Extract the [X, Y] coordinate from the center of the cell holding the provided text.  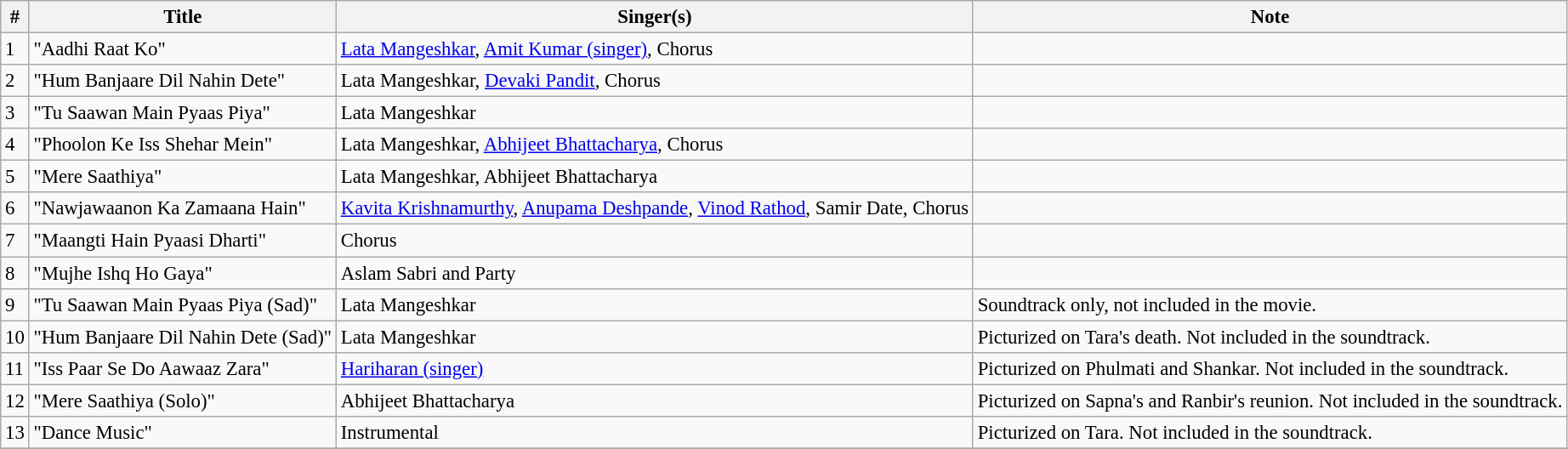
"Mere Saathiya" [182, 177]
"Tu Saawan Main Pyaas Piya (Sad)" [182, 304]
Picturized on Tara's death. Not included in the soundtrack. [1270, 337]
Chorus [655, 241]
Soundtrack only, not included in the movie. [1270, 304]
Lata Mangeshkar, Amit Kumar (singer), Chorus [655, 49]
"Iss Paar Se Do Aawaaz Zara" [182, 368]
"Nawjawaanon Ka Zamaana Hain" [182, 208]
13 [15, 433]
"Tu Saawan Main Pyaas Piya" [182, 113]
3 [15, 113]
"Aadhi Raat Ko" [182, 49]
Aslam Sabri and Party [655, 273]
Abhijeet Bhattacharya [655, 401]
# [15, 17]
Lata Mangeshkar, Devaki Pandit, Chorus [655, 81]
Picturized on Tara. Not included in the soundtrack. [1270, 433]
Picturized on Phulmati and Shankar. Not included in the soundtrack. [1270, 368]
"Hum Banjaare Dil Nahin Dete" [182, 81]
2 [15, 81]
Lata Mangeshkar, Abhijeet Bhattacharya, Chorus [655, 145]
7 [15, 241]
Instrumental [655, 433]
"Mere Saathiya (Solo)" [182, 401]
1 [15, 49]
4 [15, 145]
Singer(s) [655, 17]
Hariharan (singer) [655, 368]
9 [15, 304]
6 [15, 208]
12 [15, 401]
Title [182, 17]
"Mujhe Ishq Ho Gaya" [182, 273]
Kavita Krishnamurthy, Anupama Deshpande, Vinod Rathod, Samir Date, Chorus [655, 208]
8 [15, 273]
"Maangti Hain Pyaasi Dharti" [182, 241]
"Dance Music" [182, 433]
"Hum Banjaare Dil Nahin Dete (Sad)" [182, 337]
10 [15, 337]
"Phoolon Ke Iss Shehar Mein" [182, 145]
Lata Mangeshkar, Abhijeet Bhattacharya [655, 177]
5 [15, 177]
Picturized on Sapna's and Ranbir's reunion. Not included in the soundtrack. [1270, 401]
11 [15, 368]
Note [1270, 17]
